Locate the cell with the specified text and output its [x, y] center coordinate. 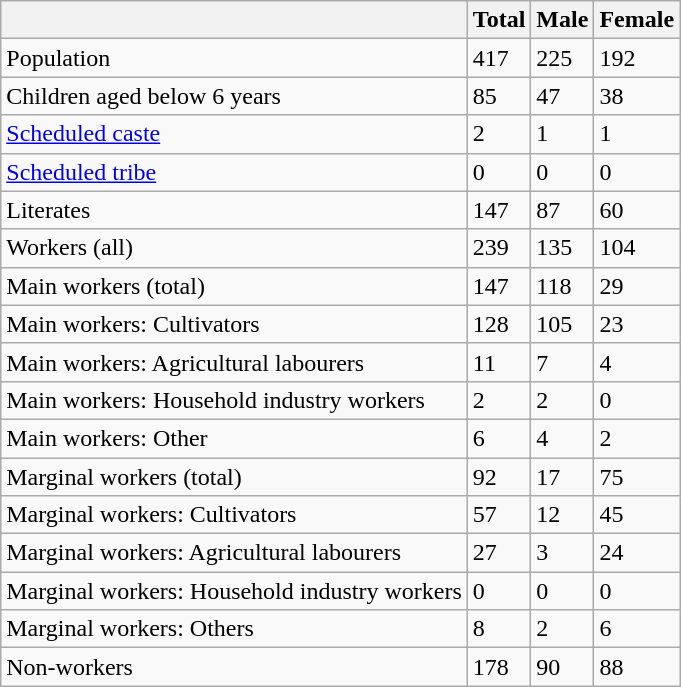
Children aged below 6 years [234, 96]
60 [637, 210]
Marginal workers: Agricultural labourers [234, 553]
Marginal workers: Cultivators [234, 515]
Scheduled caste [234, 134]
Population [234, 58]
135 [562, 248]
3 [562, 553]
57 [499, 515]
7 [562, 362]
Marginal workers (total) [234, 477]
92 [499, 477]
Total [499, 20]
Marginal workers: Household industry workers [234, 591]
Non-workers [234, 667]
45 [637, 515]
75 [637, 477]
12 [562, 515]
38 [637, 96]
178 [499, 667]
Main workers: Household industry workers [234, 400]
192 [637, 58]
Female [637, 20]
128 [499, 324]
29 [637, 286]
8 [499, 629]
Male [562, 20]
24 [637, 553]
17 [562, 477]
Main workers: Agricultural labourers [234, 362]
47 [562, 96]
85 [499, 96]
90 [562, 667]
23 [637, 324]
11 [499, 362]
239 [499, 248]
87 [562, 210]
88 [637, 667]
225 [562, 58]
417 [499, 58]
Workers (all) [234, 248]
27 [499, 553]
Main workers: Other [234, 438]
Marginal workers: Others [234, 629]
118 [562, 286]
Main workers: Cultivators [234, 324]
Scheduled tribe [234, 172]
104 [637, 248]
Literates [234, 210]
105 [562, 324]
Main workers (total) [234, 286]
